Locate the cell with the specified text and output its (x, y) center coordinate. 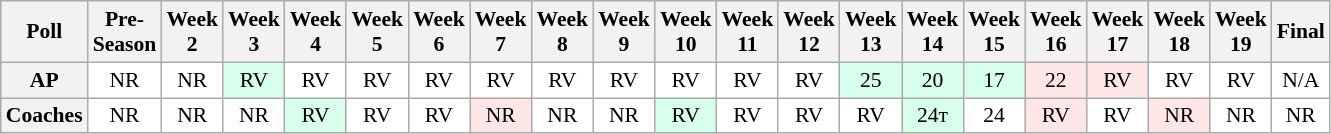
Week6 (439, 32)
Week8 (562, 32)
Final (1301, 32)
AP (44, 80)
Week11 (748, 32)
Week7 (501, 32)
Week16 (1056, 32)
22 (1056, 80)
24т (933, 116)
Week14 (933, 32)
Week12 (809, 32)
Pre-Season (125, 32)
Week2 (192, 32)
Week5 (377, 32)
24 (994, 116)
Week10 (686, 32)
Poll (44, 32)
Week17 (1118, 32)
N/A (1301, 80)
Week3 (254, 32)
Week13 (871, 32)
Week19 (1241, 32)
Week18 (1179, 32)
Week9 (624, 32)
20 (933, 80)
Coaches (44, 116)
17 (994, 80)
25 (871, 80)
Week15 (994, 32)
Week4 (316, 32)
